Determine the [x, y] coordinate at the center of the cell enclosing the given text.  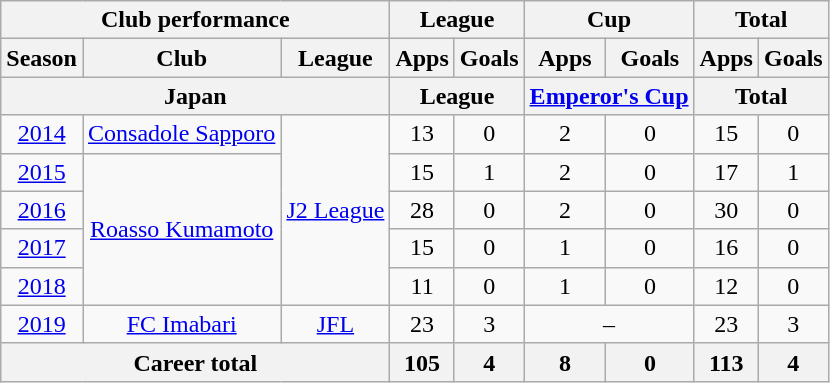
113 [726, 362]
12 [726, 286]
Career total [196, 362]
Club [181, 58]
Club performance [196, 20]
J2 League [336, 210]
2017 [42, 248]
30 [726, 210]
Cup [609, 20]
Emperor's Cup [609, 96]
Season [42, 58]
JFL [336, 324]
16 [726, 248]
2016 [42, 210]
105 [422, 362]
8 [565, 362]
13 [422, 134]
Roasso Kumamoto [181, 229]
17 [726, 172]
2018 [42, 286]
2014 [42, 134]
2015 [42, 172]
2019 [42, 324]
28 [422, 210]
FC Imabari [181, 324]
11 [422, 286]
Japan [196, 96]
Consadole Sapporo [181, 134]
– [609, 324]
